Determine the (X, Y) coordinate at the center of the cell enclosing the given text.  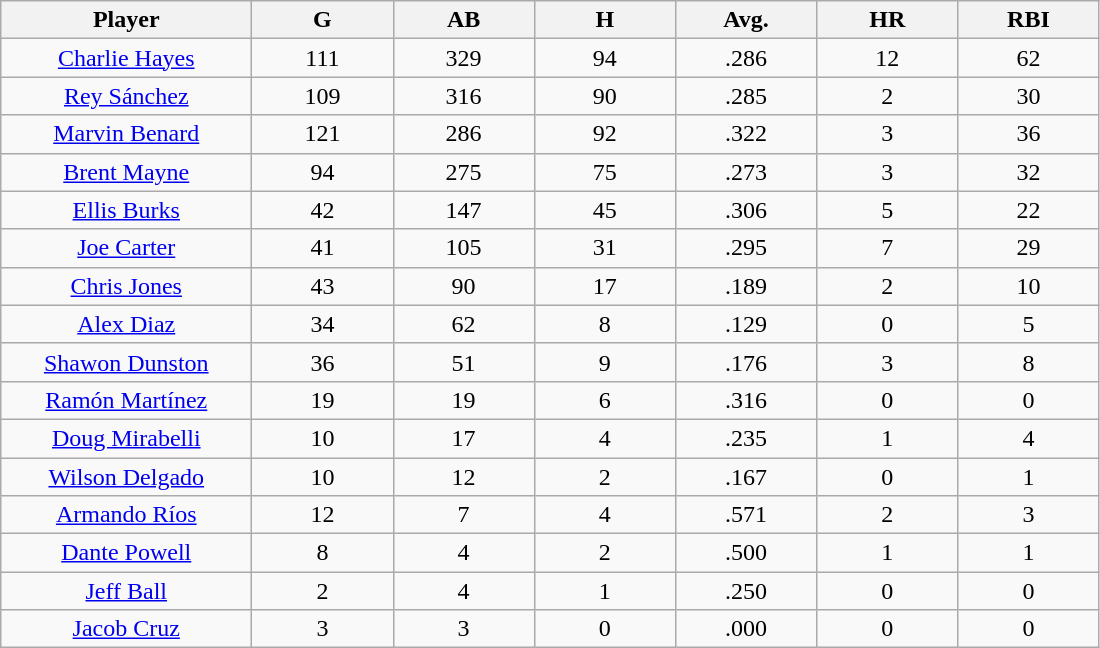
43 (322, 286)
329 (464, 58)
HR (888, 20)
29 (1028, 248)
109 (322, 96)
Charlie Hayes (126, 58)
.295 (746, 248)
147 (464, 210)
Player (126, 20)
41 (322, 248)
92 (604, 134)
.571 (746, 515)
.250 (746, 591)
.286 (746, 58)
31 (604, 248)
Armando Ríos (126, 515)
42 (322, 210)
275 (464, 172)
.167 (746, 477)
.189 (746, 286)
RBI (1028, 20)
.235 (746, 438)
Shawon Dunston (126, 362)
.316 (746, 400)
45 (604, 210)
34 (322, 324)
.285 (746, 96)
Alex Diaz (126, 324)
Doug Mirabelli (126, 438)
51 (464, 362)
6 (604, 400)
30 (1028, 96)
.306 (746, 210)
111 (322, 58)
AB (464, 20)
Ramón Martínez (126, 400)
Marvin Benard (126, 134)
121 (322, 134)
.322 (746, 134)
316 (464, 96)
.273 (746, 172)
.000 (746, 629)
Chris Jones (126, 286)
G (322, 20)
H (604, 20)
9 (604, 362)
Jacob Cruz (126, 629)
22 (1028, 210)
105 (464, 248)
.129 (746, 324)
Wilson Delgado (126, 477)
75 (604, 172)
Avg. (746, 20)
Brent Mayne (126, 172)
Joe Carter (126, 248)
Rey Sánchez (126, 96)
Ellis Burks (126, 210)
.500 (746, 553)
Dante Powell (126, 553)
32 (1028, 172)
.176 (746, 362)
Jeff Ball (126, 591)
286 (464, 134)
